Scan for the cell matching the given text and deliver its [X, Y] coordinate at center. 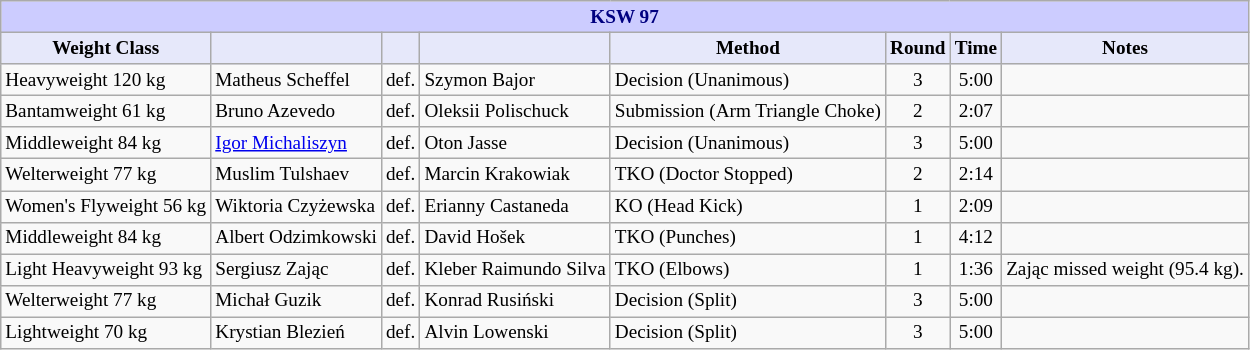
Submission (Arm Triangle Choke) [748, 111]
Konrad Rusiński [515, 301]
1:36 [976, 270]
David Hošek [515, 238]
KO (Head Kick) [748, 206]
Kleber Raimundo Silva [515, 270]
Erianny Castaneda [515, 206]
Krystian Blezień [296, 333]
TKO (Doctor Stopped) [748, 175]
Zając missed weight (95.4 kg). [1126, 270]
2:07 [976, 111]
Women's Flyweight 56 kg [106, 206]
Lightweight 70 kg [106, 333]
Notes [1126, 48]
Weight Class [106, 48]
KSW 97 [625, 17]
2:09 [976, 206]
Marcin Krakowiak [515, 175]
Oton Jasse [515, 143]
4:12 [976, 238]
Oleksii Polischuck [515, 111]
Albert Odzimkowski [296, 238]
Igor Michaliszyn [296, 143]
Round [918, 48]
Wiktoria Czyżewska [296, 206]
Light Heavyweight 93 kg [106, 270]
Michał Guzik [296, 301]
Time [976, 48]
TKO (Punches) [748, 238]
Szymon Bajor [515, 80]
Alvin Lowenski [515, 333]
Method [748, 48]
2:14 [976, 175]
Muslim Tulshaev [296, 175]
Bantamweight 61 kg [106, 111]
Matheus Scheffel [296, 80]
Sergiusz Zając [296, 270]
Heavyweight 120 kg [106, 80]
TKO (Elbows) [748, 270]
Bruno Azevedo [296, 111]
